Return the [x, y] coordinate for the center point of the cell that contains the specified text.  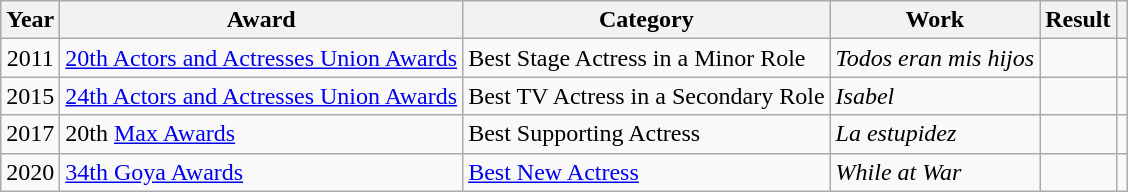
Result [1078, 20]
La estupidez [935, 134]
24th Actors and Actresses Union Awards [262, 96]
Work [935, 20]
20th Actors and Actresses Union Awards [262, 58]
Isabel [935, 96]
20th Max Awards [262, 134]
Best TV Actress in a Secondary Role [646, 96]
2020 [30, 172]
Best Supporting Actress [646, 134]
Award [262, 20]
34th Goya Awards [262, 172]
2015 [30, 96]
Year [30, 20]
Best New Actress [646, 172]
2017 [30, 134]
Best Stage Actress in a Minor Role [646, 58]
While at War [935, 172]
2011 [30, 58]
Category [646, 20]
Todos eran mis hijos [935, 58]
